Capture the cell that displays the provided text and extract its (x, y) central coordinate. 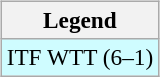
Legend (80, 20)
ITF WTT (6–1) (80, 57)
